Return the [X, Y] coordinate for the center point of the cell that contains the specified text.  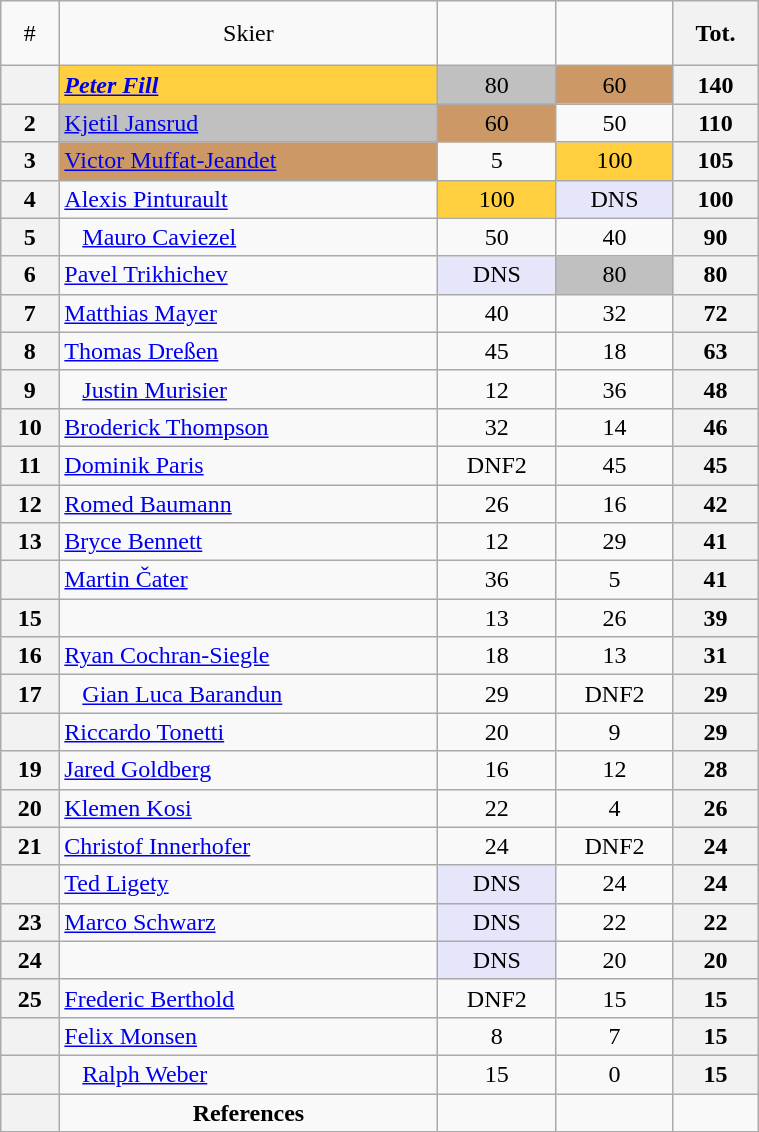
31 [715, 656]
Tot. [715, 34]
21 [30, 846]
# [30, 34]
39 [715, 618]
28 [715, 770]
Gian Luca Barandun [248, 694]
Alexis Pinturault [248, 199]
Peter Fill [248, 85]
105 [715, 161]
Felix Monsen [248, 1036]
Broderick Thompson [248, 427]
Ryan Cochran-Siegle [248, 656]
Pavel Trikhichev [248, 275]
14 [615, 427]
63 [715, 351]
48 [715, 389]
Victor Muffat-Jeandet [248, 161]
Frederic Berthold [248, 998]
72 [715, 313]
10 [30, 427]
Marco Schwarz [248, 922]
2 [30, 123]
17 [30, 694]
0 [615, 1074]
Bryce Bennett [248, 542]
Skier [248, 34]
110 [715, 123]
Ted Ligety [248, 884]
23 [30, 922]
46 [715, 427]
6 [30, 275]
Justin Murisier [248, 389]
Matthias Mayer [248, 313]
3 [30, 161]
25 [30, 998]
90 [715, 237]
Romed Baumann [248, 503]
11 [30, 465]
Thomas Dreßen [248, 351]
42 [715, 503]
Dominik Paris [248, 465]
Martin Čater [248, 580]
Mauro Caviezel [248, 237]
Jared Goldberg [248, 770]
Riccardo Tonetti [248, 732]
Christof Innerhofer [248, 846]
References [248, 1113]
19 [30, 770]
Klemen Kosi [248, 808]
Ralph Weber [248, 1074]
Kjetil Jansrud [248, 123]
140 [715, 85]
